Output the [X, Y] coordinate of the center of the cell containing the given text.  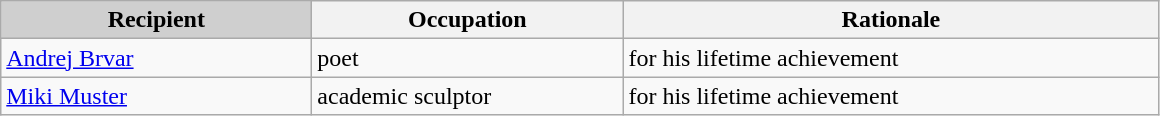
academic sculptor [468, 96]
Occupation [468, 20]
Recipient [156, 20]
Miki Muster [156, 96]
Rationale [891, 20]
Andrej Brvar [156, 58]
poet [468, 58]
